Scan for the cell matching the given text and deliver its [x, y] coordinate at center. 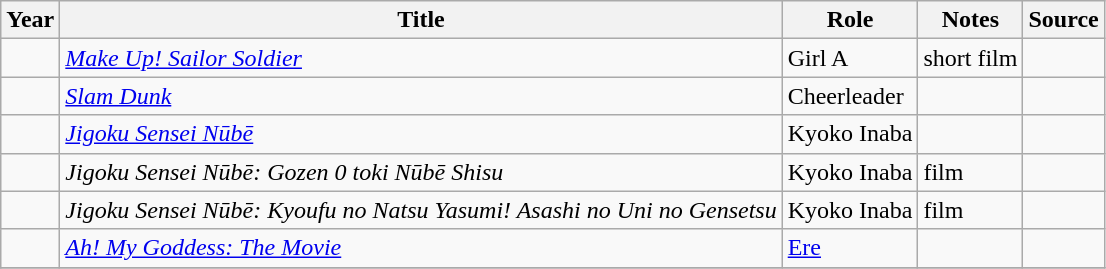
short film [970, 58]
Make Up! Sailor Soldier [421, 58]
Title [421, 20]
Ere [850, 248]
Year [30, 20]
Cheerleader [850, 96]
Source [1064, 20]
Jigoku Sensei Nūbē: Kyoufu no Natsu Yasumi! Asashi no Uni no Gensetsu [421, 210]
Notes [970, 20]
Girl A [850, 58]
Slam Dunk [421, 96]
Jigoku Sensei Nūbē: Gozen 0 toki Nūbē Shisu [421, 172]
Role [850, 20]
Ah! My Goddess: The Movie [421, 248]
Jigoku Sensei Nūbē [421, 134]
